Scan for the cell matching the given text and deliver its (X, Y) coordinate at center. 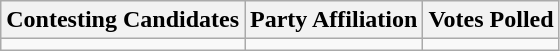
Votes Polled (491, 20)
Party Affiliation (334, 20)
Contesting Candidates (123, 20)
